Scan for the cell matching the given text and deliver its (X, Y) coordinate at center. 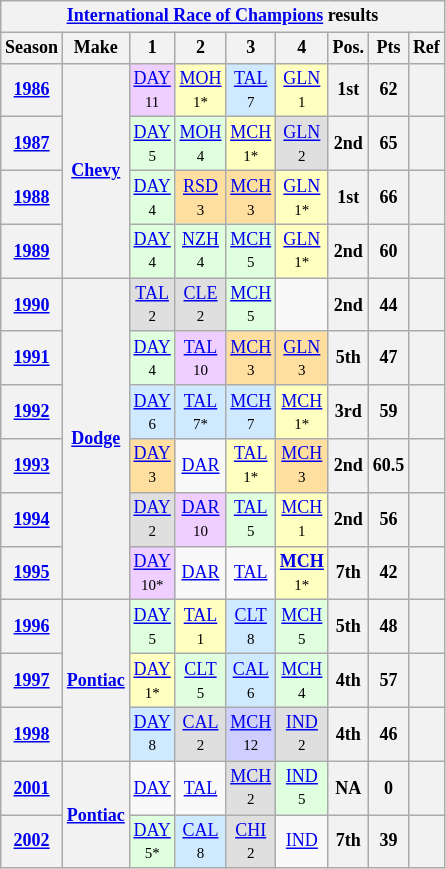
TAL1 (200, 627)
39 (388, 841)
3rd (348, 412)
59 (388, 412)
DAR10 (200, 519)
NZH4 (200, 251)
1987 (32, 144)
DAY (152, 788)
TAL7* (200, 412)
60.5 (388, 466)
CLT5 (200, 680)
62 (388, 90)
1994 (32, 519)
TAL5 (251, 519)
MCH7 (251, 412)
1993 (32, 466)
TAL10 (200, 358)
Ref (427, 48)
4 (302, 48)
1986 (32, 90)
IND2 (302, 734)
42 (388, 573)
1995 (32, 573)
RSD3 (200, 197)
TAL2 (152, 305)
MCH2 (251, 788)
NA (348, 788)
1998 (32, 734)
47 (388, 358)
2 (200, 48)
44 (388, 305)
IND5 (302, 788)
46 (388, 734)
Make (96, 48)
1988 (32, 197)
MCH4 (302, 680)
Dodge (96, 439)
DAY6 (152, 412)
CAL6 (251, 680)
GLN2 (302, 144)
International Race of Champions results (222, 16)
DAY10* (152, 573)
1 (152, 48)
DAY3 (152, 466)
Season (32, 48)
DAY2 (152, 519)
48 (388, 627)
CLE2 (200, 305)
1997 (32, 680)
GLN1 (302, 90)
57 (388, 680)
CAL2 (200, 734)
1991 (32, 358)
0 (388, 788)
TAL1* (251, 466)
DAY8 (152, 734)
DAY5* (152, 841)
66 (388, 197)
GLN3 (302, 358)
Chevy (96, 170)
MCH1 (302, 519)
Pos. (348, 48)
1990 (32, 305)
1992 (32, 412)
1989 (32, 251)
2001 (32, 788)
MOH4 (200, 144)
Pts (388, 48)
TAL7 (251, 90)
3 (251, 48)
CLT8 (251, 627)
MCH12 (251, 734)
60 (388, 251)
56 (388, 519)
65 (388, 144)
1996 (32, 627)
2002 (32, 841)
MOH1* (200, 90)
IND (302, 841)
DAY11 (152, 90)
CAL8 (200, 841)
DAY1* (152, 680)
CHI2 (251, 841)
